Scan for the cell matching the given text and deliver its (X, Y) coordinate at center. 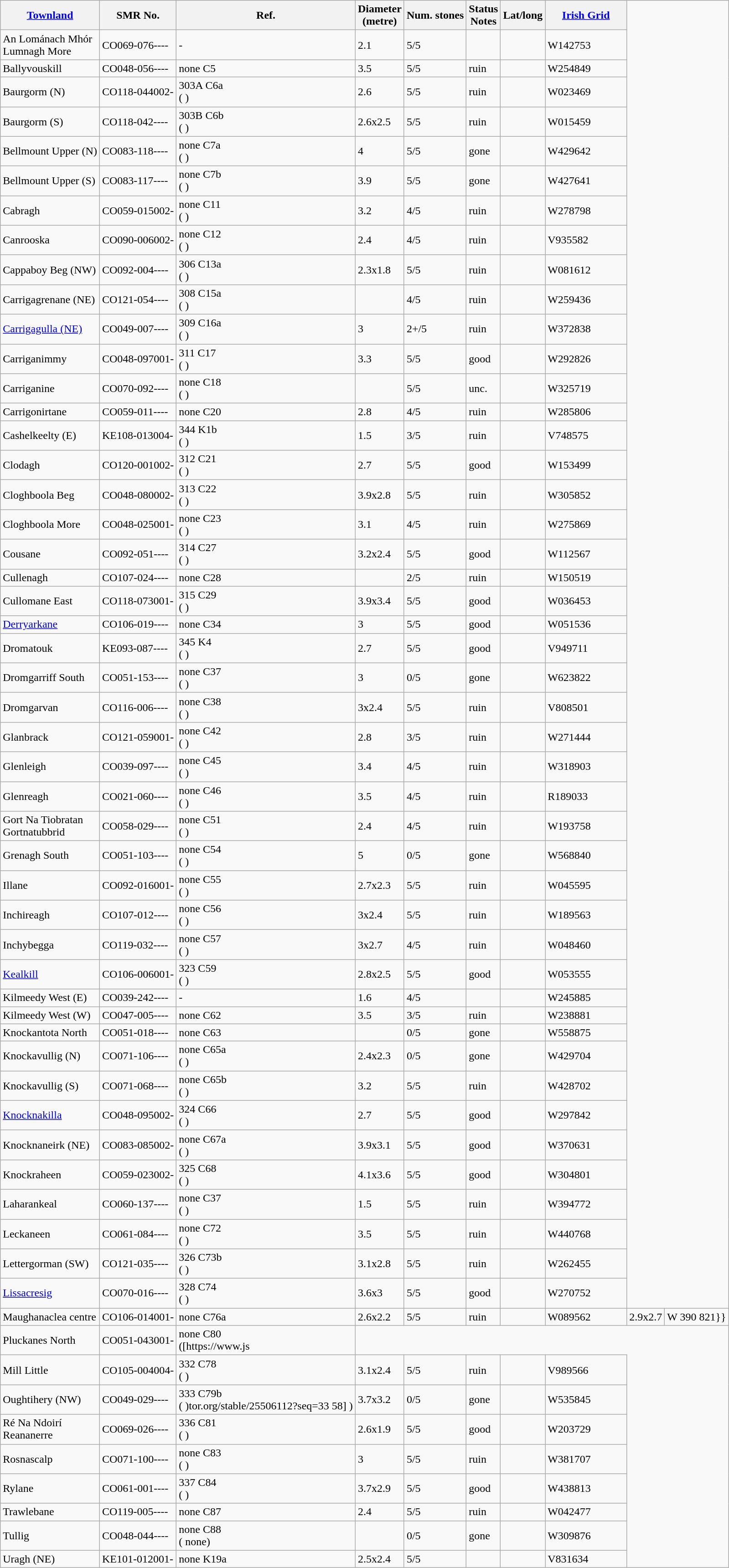
CO059-015002- (138, 211)
4 (379, 151)
W370631 (586, 1145)
2.1 (379, 45)
Canrooska (50, 240)
W045595 (586, 885)
Kilmeedy West (E) (50, 998)
CO048-080002- (138, 495)
CO105-004004- (138, 1370)
CO083-085002- (138, 1145)
W238881 (586, 1015)
An Lománach MhórLumnagh More (50, 45)
CO107-024---- (138, 578)
Irish Grid (586, 15)
2/5 (435, 578)
none C46( ) (266, 796)
W427641 (586, 181)
Baurgorm (N) (50, 92)
none C63 (266, 1032)
W193758 (586, 826)
Cashelkeelty (E) (50, 436)
W048460 (586, 944)
CO048-044---- (138, 1535)
2+/5 (435, 329)
CO119-005---- (138, 1512)
CO119-032---- (138, 944)
345 K4( ) (266, 648)
CO083-117---- (138, 181)
309 C16a( ) (266, 329)
W318903 (586, 767)
Carrigagrenane (NE) (50, 299)
3.1x2.4 (379, 1370)
Knockraheen (50, 1174)
Mill Little (50, 1370)
Rosnascalp (50, 1459)
2.5x2.4 (379, 1559)
Bellmount Upper (N) (50, 151)
Carriganine (50, 388)
W153499 (586, 465)
336 C81( ) (266, 1429)
306 C13a( ) (266, 270)
StatusNotes (483, 15)
Lettergorman (SW) (50, 1264)
none C65a( ) (266, 1056)
none C51( ) (266, 826)
Baurgorm (S) (50, 121)
3.2x2.4 (379, 554)
none C83( ) (266, 1459)
W304801 (586, 1174)
W292826 (586, 358)
W042477 (586, 1512)
CO051-043001- (138, 1340)
W429642 (586, 151)
CO090-006002- (138, 240)
none C20 (266, 412)
3.7x3.2 (379, 1399)
SMR No. (138, 15)
Uragh (NE) (50, 1559)
none C65b( ) (266, 1086)
W142753 (586, 45)
W015459 (586, 121)
Tullig (50, 1535)
CO092-016001- (138, 885)
W023469 (586, 92)
CO071-100---- (138, 1459)
Kilmeedy West (W) (50, 1015)
CO070-016---- (138, 1294)
CO061-001---- (138, 1489)
W189563 (586, 915)
CO051-103---- (138, 856)
W036453 (586, 601)
CO059-023002- (138, 1174)
W305852 (586, 495)
none C28 (266, 578)
none C56( ) (266, 915)
2.6x2.2 (379, 1317)
Lissacresig (50, 1294)
Cousane (50, 554)
CO121-035---- (138, 1264)
W438813 (586, 1489)
Knocknakilla (50, 1115)
Ré Na Ndoirí Reananerre (50, 1429)
W381707 (586, 1459)
Diameter(metre) (379, 15)
CO058-029---- (138, 826)
none C7b( ) (266, 181)
315 C29( ) (266, 601)
W325719 (586, 388)
none C7a( ) (266, 151)
Maughanaclea centre (50, 1317)
CO049-029---- (138, 1399)
none C76a (266, 1317)
none C18( ) (266, 388)
KE108-013004- (138, 436)
V831634 (586, 1559)
344 K1b ( ) (266, 436)
R189033 (586, 796)
326 C73b( ) (266, 1264)
Num. stones (435, 15)
none C5 (266, 68)
none C67a( ) (266, 1145)
3.4 (379, 767)
none C87 (266, 1512)
2.7x2.3 (379, 885)
CO083-118---- (138, 151)
Inchireagh (50, 915)
2.8x2.5 (379, 975)
Townland (50, 15)
CO047-005---- (138, 1015)
none C42( ) (266, 737)
3.6x3 (379, 1294)
W 390 821}} (697, 1317)
Illane (50, 885)
W089562 (586, 1317)
V748575 (586, 436)
2.9x2.7 (646, 1317)
Grenagh South (50, 856)
CO092-004---- (138, 270)
W558875 (586, 1032)
CO039-097---- (138, 767)
KE093-087---- (138, 648)
337 C84( ) (266, 1489)
3x2.7 (379, 944)
W254849 (586, 68)
Derryarkane (50, 624)
unc. (483, 388)
W278798 (586, 211)
V935582 (586, 240)
308 C15a( ) (266, 299)
CO118-073001- (138, 601)
CO061-084---- (138, 1233)
W053555 (586, 975)
311 C17( ) (266, 358)
Cappaboy Beg (NW) (50, 270)
Clodagh (50, 465)
Knockavullig (S) (50, 1086)
Trawlebane (50, 1512)
CO107-012---- (138, 915)
2.3x1.8 (379, 270)
W394772 (586, 1204)
none C57( ) (266, 944)
CO069-026---- (138, 1429)
CO070-092---- (138, 388)
CO118-042---- (138, 121)
CO121-059001- (138, 737)
Cullomane East (50, 601)
2.6x1.9 (379, 1429)
W112567 (586, 554)
Carrigonirtane (50, 412)
328 C74( ) (266, 1294)
Carriganimmy (50, 358)
3.3 (379, 358)
Glenleigh (50, 767)
Lat/long (523, 15)
CO048-025001- (138, 524)
Glanbrack (50, 737)
W245885 (586, 998)
332 C78( ) (266, 1370)
Cloghboola More (50, 524)
none C45( ) (266, 767)
324 C66( ) (266, 1115)
313 C22( ) (266, 495)
W623822 (586, 677)
Oughtihery (NW) (50, 1399)
Bellmount Upper (S) (50, 181)
Cloghboola Beg (50, 495)
KE101-012001- (138, 1559)
CO048-097001- (138, 358)
none C34 (266, 624)
CO048-095002- (138, 1115)
CO121-054---- (138, 299)
333 C79b( )tor.org/stable/25506112?seq=33 58] ) (266, 1399)
W081612 (586, 270)
W535845 (586, 1399)
Knockavullig (N) (50, 1056)
Rylane (50, 1489)
3.1 (379, 524)
none C88( none) (266, 1535)
CO106-006001- (138, 975)
303A C6a( ) (266, 92)
Cabragh (50, 211)
CO051-153---- (138, 677)
W372838 (586, 329)
CO049-007---- (138, 329)
Carrigagulla (NE) (50, 329)
CO106-014001- (138, 1317)
1.6 (379, 998)
W297842 (586, 1115)
5 (379, 856)
314 C27( ) (266, 554)
CO039-242---- (138, 998)
3.9 (379, 181)
Kealkill (50, 975)
Glenreagh (50, 796)
Knockantota North (50, 1032)
Gort Na TiobratanGortnatubbrid (50, 826)
none C11( ) (266, 211)
323 C59( ) (266, 975)
W051536 (586, 624)
W271444 (586, 737)
CO048-056---- (138, 68)
Dromatouk (50, 648)
3.9x3.4 (379, 601)
CO021-060---- (138, 796)
CO106-019---- (138, 624)
none C23( ) (266, 524)
W275869 (586, 524)
W270752 (586, 1294)
W440768 (586, 1233)
CO059-011---- (138, 412)
W262455 (586, 1264)
303B C6b( ) (266, 121)
2.6x2.5 (379, 121)
CO092-051---- (138, 554)
3.1x2.8 (379, 1264)
Ballyvouskill (50, 68)
none C55( ) (266, 885)
CO071-106---- (138, 1056)
none C80([https://www.js (266, 1340)
Pluckanes North (50, 1340)
W309876 (586, 1535)
Dromgarriff South (50, 677)
Knocknaneirk (NE) (50, 1145)
312 C21( ) (266, 465)
CO060-137---- (138, 1204)
none K19a (266, 1559)
W150519 (586, 578)
2.6 (379, 92)
2.4x2.3 (379, 1056)
Leckaneen (50, 1233)
4.1x3.6 (379, 1174)
none C62 (266, 1015)
W568840 (586, 856)
V949711 (586, 648)
CO051-018---- (138, 1032)
CO116-006---- (138, 707)
325 C68( ) (266, 1174)
V808501 (586, 707)
Laharankeal (50, 1204)
none C72( ) (266, 1233)
W285806 (586, 412)
Dromgarvan (50, 707)
Inchybegga (50, 944)
CO118-044002- (138, 92)
CO071-068---- (138, 1086)
V989566 (586, 1370)
3.9x3.1 (379, 1145)
CO120-001002- (138, 465)
none C54( ) (266, 856)
none C38( ) (266, 707)
W259436 (586, 299)
none C12( ) (266, 240)
Cullenagh (50, 578)
3.7x2.9 (379, 1489)
W428702 (586, 1086)
CO069-076---- (138, 45)
W429704 (586, 1056)
3.9x2.8 (379, 495)
W203729 (586, 1429)
Ref. (266, 15)
